For the text-containing cell, return its midpoint in [X, Y] coordinate format. 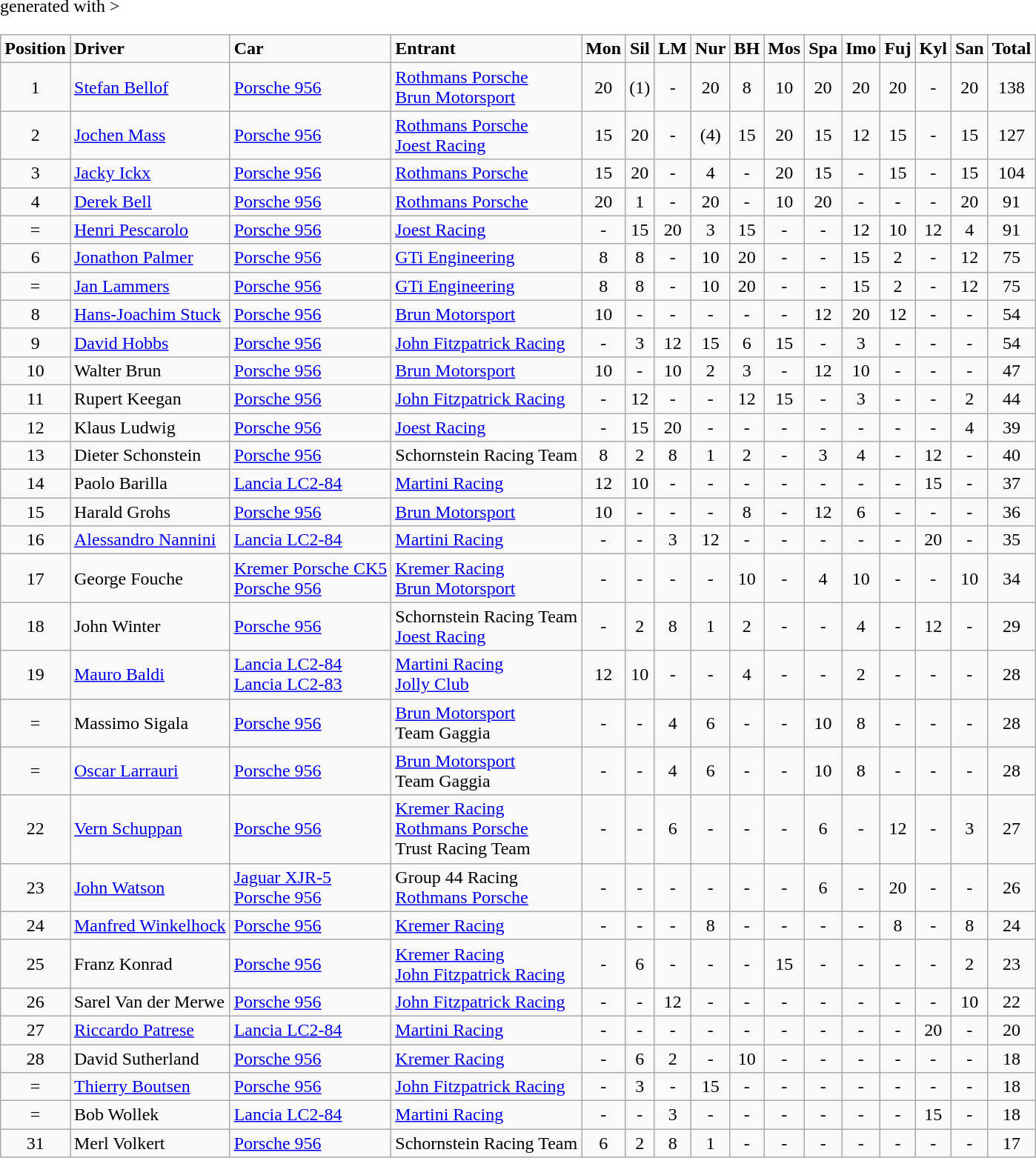
Bob Wollek [150, 1115]
Sarel Van der Merwe [150, 1002]
35 [1012, 540]
Position [36, 49]
Kremer RacingJohn Fitzpatrick Racing [486, 963]
Schornstein Racing Team Joest Racing [486, 627]
Paolo Barilla [150, 484]
138 [1012, 87]
Martini RacingJolly Club [486, 674]
34 [1012, 578]
44 [1012, 399]
Mon [603, 49]
40 [1012, 456]
104 [1012, 173]
Derek Bell [150, 202]
Harald Grohs [150, 512]
16 [36, 540]
Thierry Boutsen [150, 1087]
Riccardo Patrese [150, 1030]
Jonathon Palmer [150, 258]
Rupert Keegan [150, 399]
Alessandro Nannini [150, 540]
31 [36, 1143]
Henri Pescarolo [150, 230]
Dieter Schonstein [150, 456]
Brun Motorsport Team Gaggia [486, 771]
Jan Lammers [150, 286]
Merl Volkert [150, 1143]
9 [36, 342]
Total [1012, 49]
Group 44 RacingRothmans Porsche [486, 888]
Jacky Ickx [150, 173]
Rothmans PorscheBrun Motorsport [486, 87]
George Fouche [150, 578]
Sil [640, 49]
Mauro Baldi [150, 674]
37 [1012, 484]
Vern Schuppan [150, 829]
BH [747, 49]
Kremer RacingBrun Motorsport [486, 578]
14 [36, 484]
19 [36, 674]
Car [311, 49]
127 [1012, 135]
Massimo Sigala [150, 723]
Imo [861, 49]
Spa [823, 49]
John Winter [150, 627]
Entrant [486, 49]
36 [1012, 512]
(4) [711, 135]
39 [1012, 427]
Rothmans PorscheJoest Racing [486, 135]
Hans-Joachim Stuck [150, 314]
Walter Brun [150, 370]
Driver [150, 49]
25 [36, 963]
(1) [640, 87]
Mos [784, 49]
Kremer Porsche CK5Porsche 956 [311, 578]
David Hobbs [150, 342]
Stefan Bellof [150, 87]
29 [1012, 627]
David Sutherland [150, 1059]
Jaguar XJR-5Porsche 956 [311, 888]
Nur [711, 49]
Lancia LC2-84Lancia LC2-83 [311, 674]
Manfred Winkelhock [150, 925]
11 [36, 399]
John Watson [150, 888]
San [969, 49]
Kremer Racing Rothmans Porsche Trust Racing Team [486, 829]
Kyl [933, 49]
13 [36, 456]
LM [673, 49]
Brun MotorsportTeam Gaggia [486, 723]
Oscar Larrauri [150, 771]
Klaus Ludwig [150, 427]
Franz Konrad [150, 963]
Jochen Mass [150, 135]
47 [1012, 370]
Fuj [898, 49]
